For the text-containing cell, return its midpoint in (x, y) coordinate format. 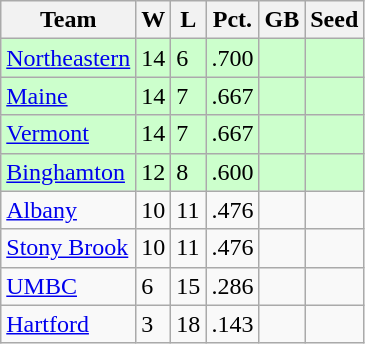
.143 (232, 324)
GB (282, 20)
L (188, 20)
Seed (334, 20)
.286 (232, 286)
Pct. (232, 20)
UMBC (68, 286)
Stony Brook (68, 248)
Team (68, 20)
18 (188, 324)
Vermont (68, 134)
Northeastern (68, 58)
Maine (68, 96)
8 (188, 172)
Albany (68, 210)
.600 (232, 172)
Hartford (68, 324)
.700 (232, 58)
3 (154, 324)
15 (188, 286)
12 (154, 172)
Binghamton (68, 172)
W (154, 20)
